Search for the cell housing the specified text and yield its [X, Y] center coordinate. 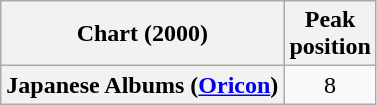
8 [330, 85]
Chart (2000) [142, 34]
Peakposition [330, 34]
Japanese Albums (Oricon) [142, 85]
